Output the (x, y) coordinate of the center of the cell containing the given text.  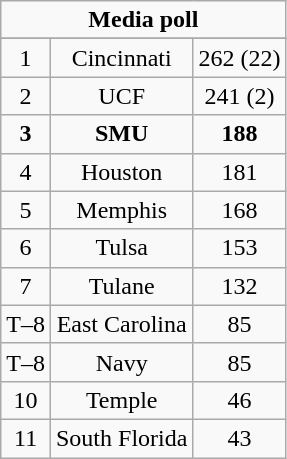
Navy (121, 362)
6 (26, 248)
South Florida (121, 438)
East Carolina (121, 324)
3 (26, 134)
188 (240, 134)
2 (26, 96)
11 (26, 438)
262 (22) (240, 58)
132 (240, 286)
10 (26, 400)
7 (26, 286)
Memphis (121, 210)
168 (240, 210)
5 (26, 210)
Cincinnati (121, 58)
1 (26, 58)
4 (26, 172)
241 (2) (240, 96)
181 (240, 172)
46 (240, 400)
Houston (121, 172)
Media poll (144, 20)
153 (240, 248)
Temple (121, 400)
SMU (121, 134)
Tulsa (121, 248)
43 (240, 438)
UCF (121, 96)
Tulane (121, 286)
